Return the (X, Y) coordinate for the center point of the cell that contains the specified text.  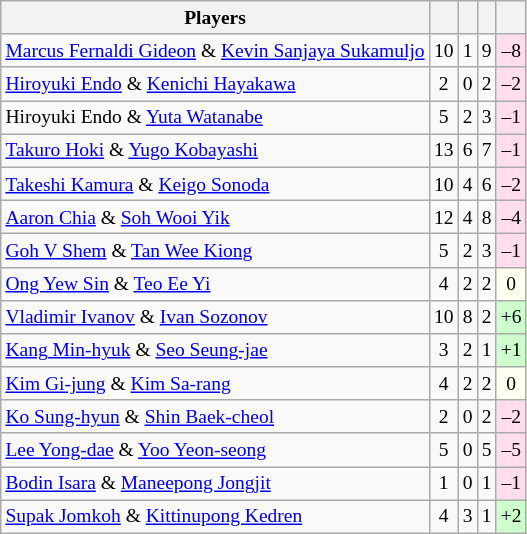
9 (486, 50)
Supak Jomkoh & Kittinupong Kedren (216, 516)
Hiroyuki Endo & Kenichi Hayakawa (216, 84)
+1 (511, 350)
13 (444, 150)
Marcus Fernaldi Gideon & Kevin Sanjaya Sukamuljo (216, 50)
Kim Gi-jung & Kim Sa-rang (216, 384)
Takeshi Kamura & Keigo Sonoda (216, 184)
+2 (511, 516)
Vladimir Ivanov & Ivan Sozonov (216, 316)
Ong Yew Sin & Teo Ee Yi (216, 284)
–5 (511, 450)
–4 (511, 216)
Takuro Hoki & Yugo Kobayashi (216, 150)
Aaron Chia & Soh Wooi Yik (216, 216)
Lee Yong-dae & Yoo Yeon-seong (216, 450)
–8 (511, 50)
Hiroyuki Endo & Yuta Watanabe (216, 118)
Bodin Isara & Maneepong Jongjit (216, 484)
Kang Min-hyuk & Seo Seung-jae (216, 350)
7 (486, 150)
Players (216, 18)
Ko Sung-hyun & Shin Baek-cheol (216, 416)
Goh V Shem & Tan Wee Kiong (216, 250)
12 (444, 216)
+6 (511, 316)
